Return the (X, Y) coordinate for the center point of the cell that contains the specified text.  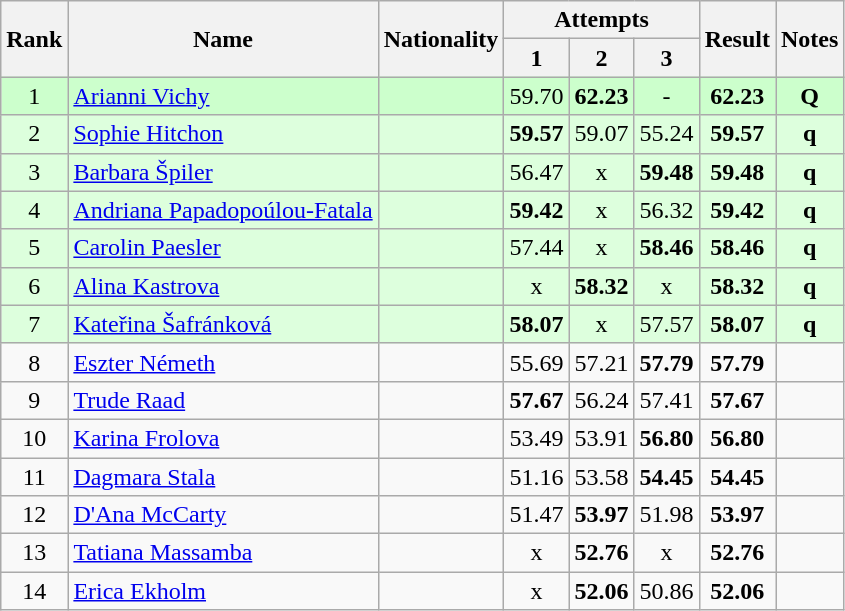
Result (737, 39)
57.44 (536, 248)
5 (34, 248)
51.98 (666, 515)
Trude Raad (223, 400)
7 (34, 324)
Carolin Paesler (223, 248)
51.47 (536, 515)
Nationality (441, 39)
12 (34, 515)
- (666, 96)
Q (810, 96)
10 (34, 438)
56.32 (666, 210)
Sophie Hitchon (223, 134)
Name (223, 39)
Rank (34, 39)
56.24 (602, 400)
8 (34, 362)
55.24 (666, 134)
9 (34, 400)
13 (34, 553)
Erica Ekholm (223, 591)
6 (34, 286)
53.91 (602, 438)
11 (34, 477)
Barbara Špiler (223, 172)
57.57 (666, 324)
Arianni Vichy (223, 96)
56.47 (536, 172)
Andriana Papadopoúlou-Fatala (223, 210)
Karina Frolova (223, 438)
59.07 (602, 134)
57.21 (602, 362)
59.70 (536, 96)
Notes (810, 39)
Alina Kastrova (223, 286)
4 (34, 210)
Tatiana Massamba (223, 553)
53.49 (536, 438)
Eszter Németh (223, 362)
51.16 (536, 477)
55.69 (536, 362)
Kateřina Šafránková (223, 324)
Dagmara Stala (223, 477)
Attempts (602, 20)
53.58 (602, 477)
D'Ana McCarty (223, 515)
50.86 (666, 591)
14 (34, 591)
57.41 (666, 400)
